Output the [x, y] coordinate of the center of the cell containing the given text.  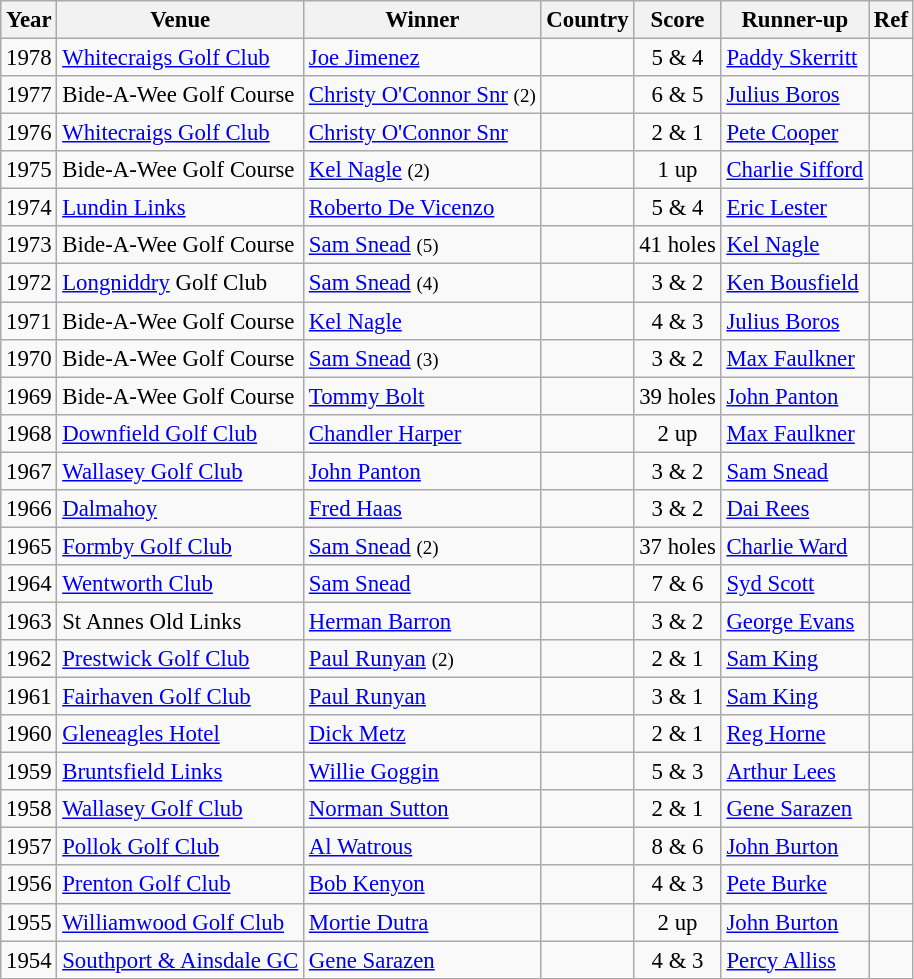
6 & 5 [678, 95]
Charlie Ward [794, 546]
Pollok Golf Club [180, 847]
Wentworth Club [180, 584]
1968 [29, 433]
Norman Sutton [422, 809]
Dalmahoy [180, 509]
37 holes [678, 546]
Reg Horne [794, 734]
Kel Nagle (2) [422, 170]
Ref [892, 20]
Bob Kenyon [422, 885]
Charlie Sifford [794, 170]
1965 [29, 546]
Score [678, 20]
1958 [29, 809]
Prestwick Golf Club [180, 659]
Sam Snead (3) [422, 358]
Christy O'Connor Snr [422, 133]
1963 [29, 621]
Lundin Links [180, 208]
7 & 6 [678, 584]
Venue [180, 20]
Christy O'Connor Snr (2) [422, 95]
Williamwood Golf Club [180, 922]
Downfield Golf Club [180, 433]
Chandler Harper [422, 433]
Sam Snead (2) [422, 546]
1967 [29, 471]
Arthur Lees [794, 772]
1977 [29, 95]
Paddy Skerritt [794, 58]
Dai Rees [794, 509]
41 holes [678, 245]
1954 [29, 960]
1972 [29, 283]
1960 [29, 734]
8 & 6 [678, 847]
Joe Jimenez [422, 58]
Willie Goggin [422, 772]
Dick Metz [422, 734]
Year [29, 20]
Roberto De Vicenzo [422, 208]
Ken Bousfield [794, 283]
Sam Snead (4) [422, 283]
Paul Runyan [422, 697]
Gleneagles Hotel [180, 734]
Pete Burke [794, 885]
39 holes [678, 396]
1956 [29, 885]
1976 [29, 133]
1957 [29, 847]
1 up [678, 170]
Tommy Bolt [422, 396]
1969 [29, 396]
Bruntsfield Links [180, 772]
1973 [29, 245]
1971 [29, 321]
Winner [422, 20]
1975 [29, 170]
Fairhaven Golf Club [180, 697]
Runner-up [794, 20]
5 & 3 [678, 772]
St Annes Old Links [180, 621]
Fred Haas [422, 509]
1962 [29, 659]
1978 [29, 58]
Percy Alliss [794, 960]
1966 [29, 509]
1970 [29, 358]
1961 [29, 697]
Country [588, 20]
3 & 1 [678, 697]
Pete Cooper [794, 133]
1974 [29, 208]
Mortie Dutra [422, 922]
Eric Lester [794, 208]
1964 [29, 584]
Formby Golf Club [180, 546]
1959 [29, 772]
Paul Runyan (2) [422, 659]
Longniddry Golf Club [180, 283]
Southport & Ainsdale GC [180, 960]
Syd Scott [794, 584]
Prenton Golf Club [180, 885]
Sam Snead (5) [422, 245]
Herman Barron [422, 621]
1955 [29, 922]
Al Watrous [422, 847]
George Evans [794, 621]
